Capture the cell that displays the provided text and extract its (x, y) central coordinate. 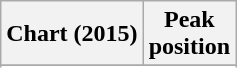
Peakposition (189, 34)
Chart (2015) (72, 34)
